Capture the cell that displays the provided text and extract its [X, Y] central coordinate. 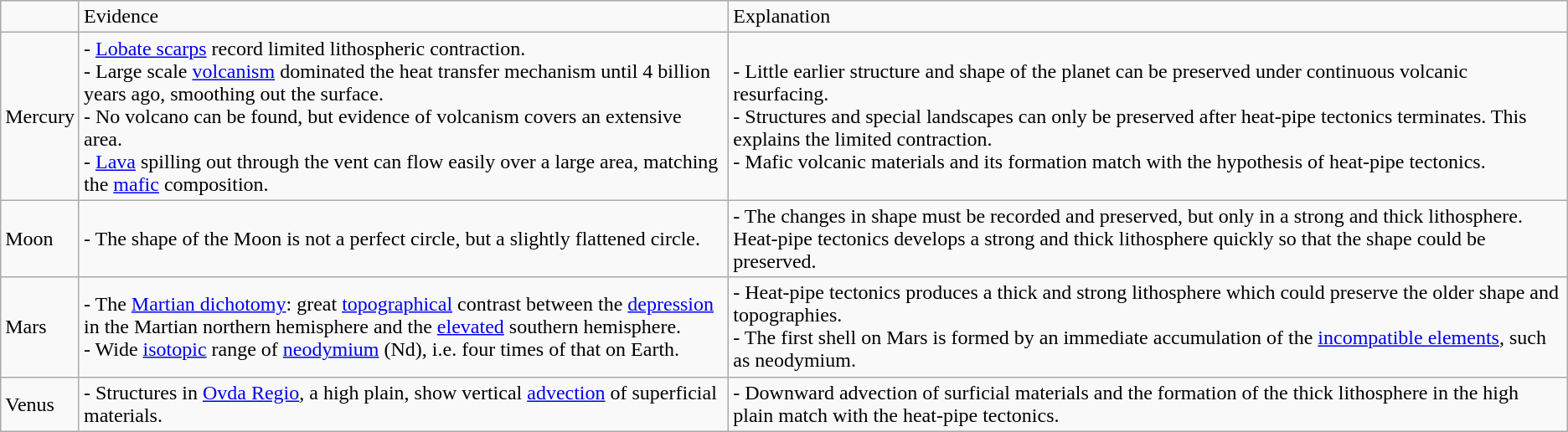
Venus [40, 404]
Mercury [40, 116]
Moon [40, 239]
Evidence [404, 17]
- Downward advection of surficial materials and the formation of the thick lithosphere in the high plain match with the heat-pipe tectonics. [1148, 404]
Mars [40, 327]
- Structures in Ovda Regio, a high plain, show vertical advection of superficial materials. [404, 404]
- The shape of the Moon is not a perfect circle, but a slightly flattened circle. [404, 239]
Explanation [1148, 17]
